Detect which cell encompasses the target text, then output its (X, Y) center coordinate. 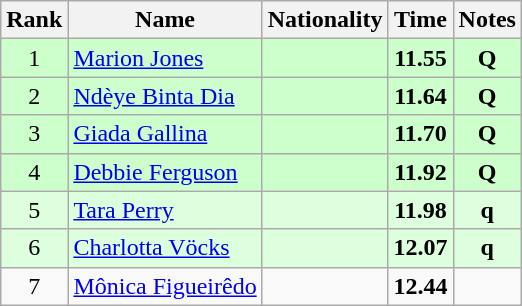
11.70 (420, 134)
Notes (487, 20)
Nationality (325, 20)
Mônica Figueirêdo (165, 286)
5 (34, 210)
Debbie Ferguson (165, 172)
11.64 (420, 96)
3 (34, 134)
Giada Gallina (165, 134)
12.44 (420, 286)
Tara Perry (165, 210)
11.98 (420, 210)
Name (165, 20)
6 (34, 248)
Charlotta Vöcks (165, 248)
12.07 (420, 248)
1 (34, 58)
7 (34, 286)
Rank (34, 20)
Ndèye Binta Dia (165, 96)
11.92 (420, 172)
2 (34, 96)
4 (34, 172)
Marion Jones (165, 58)
11.55 (420, 58)
Time (420, 20)
